Return [X, Y] of the center of cell containing provided text 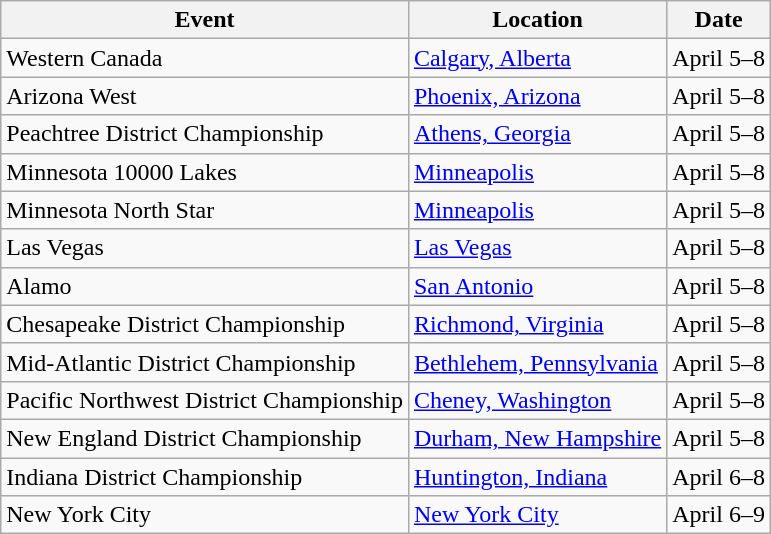
Date [719, 20]
Pacific Northwest District Championship [205, 400]
Location [537, 20]
Indiana District Championship [205, 477]
Event [205, 20]
Mid-Atlantic District Championship [205, 362]
Athens, Georgia [537, 134]
San Antonio [537, 286]
Durham, New Hampshire [537, 438]
April 6–9 [719, 515]
Huntington, Indiana [537, 477]
Alamo [205, 286]
New England District Championship [205, 438]
Cheney, Washington [537, 400]
Minnesota North Star [205, 210]
Richmond, Virginia [537, 324]
Peachtree District Championship [205, 134]
Arizona West [205, 96]
Phoenix, Arizona [537, 96]
April 6–8 [719, 477]
Chesapeake District Championship [205, 324]
Bethlehem, Pennsylvania [537, 362]
Calgary, Alberta [537, 58]
Western Canada [205, 58]
Minnesota 10000 Lakes [205, 172]
